Pinpoint the cell where the given text exists, returning its [x, y] midpoint coordinate. 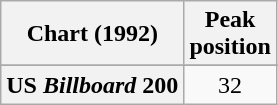
Chart (1992) [92, 34]
32 [230, 85]
US Billboard 200 [92, 85]
Peakposition [230, 34]
